Search for the cell housing the specified text and yield its [X, Y] center coordinate. 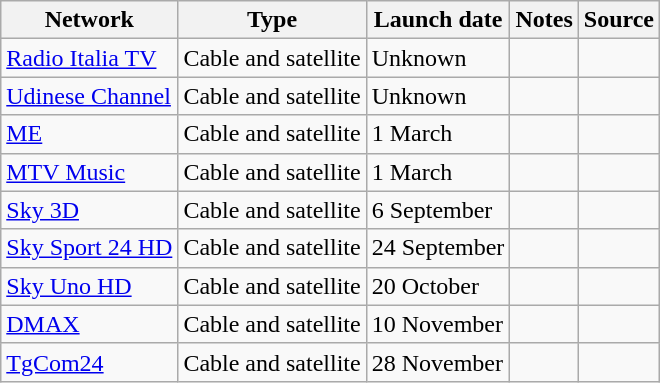
Sky Sport 24 HD [90, 248]
Launch date [438, 20]
28 November [438, 362]
DMAX [90, 324]
Radio Italia TV [90, 58]
TgCom24 [90, 362]
Sky 3D [90, 210]
MTV Music [90, 172]
ME [90, 134]
Network [90, 20]
Sky Uno HD [90, 286]
Udinese Channel [90, 96]
10 November [438, 324]
24 September [438, 248]
Source [618, 20]
Notes [544, 20]
Type [272, 20]
20 October [438, 286]
6 September [438, 210]
